Provide the [x, y] coordinate of the cell's center where the given text is located.  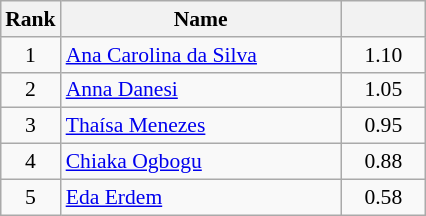
2 [30, 90]
0.88 [384, 161]
4 [30, 161]
3 [30, 126]
1.05 [384, 90]
5 [30, 197]
Ana Carolina da Silva [201, 54]
Anna Danesi [201, 90]
1 [30, 54]
1.10 [384, 54]
0.95 [384, 126]
Thaísa Menezes [201, 126]
Chiaka Ogbogu [201, 161]
Eda Erdem [201, 197]
Name [201, 19]
0.58 [384, 197]
Rank [30, 19]
